Find where the given text appears and provide that cell's center as (X, Y) coordinate. 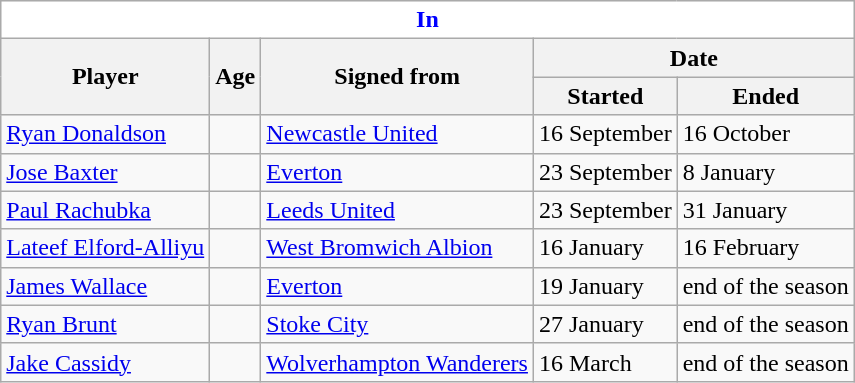
16 February (766, 248)
West Bromwich Albion (398, 248)
Lateef Elford-Alliyu (106, 248)
Ended (766, 96)
Leeds United (398, 210)
16 September (605, 134)
Jake Cassidy (106, 362)
27 January (605, 324)
Wolverhampton Wanderers (398, 362)
Ryan Brunt (106, 324)
19 January (605, 286)
Date (694, 58)
Ryan Donaldson (106, 134)
Started (605, 96)
16 October (766, 134)
16 January (605, 248)
Player (106, 77)
Age (236, 77)
Stoke City (398, 324)
In (428, 20)
16 March (605, 362)
Newcastle United (398, 134)
Signed from (398, 77)
James Wallace (106, 286)
31 January (766, 210)
Paul Rachubka (106, 210)
8 January (766, 172)
Jose Baxter (106, 172)
